Output the (X, Y) coordinate of the center of the cell containing the given text.  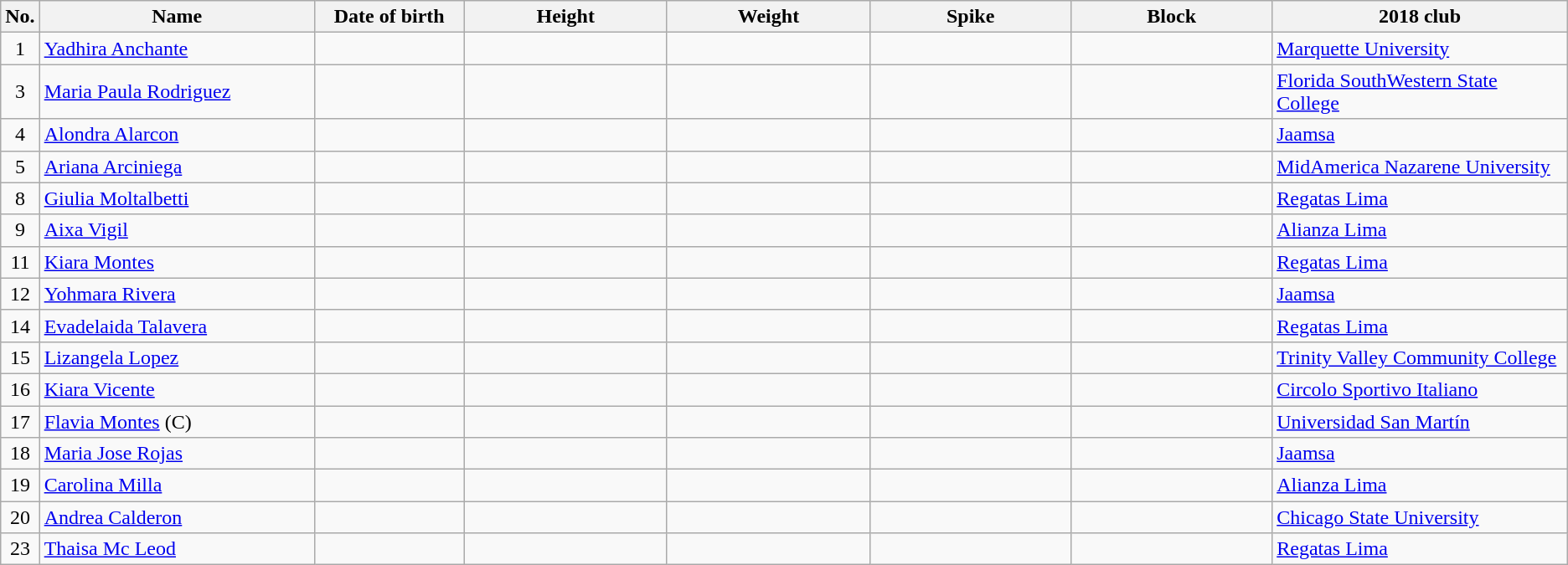
Yohmara Rivera (177, 294)
Thaisa Mc Leod (177, 549)
16 (20, 389)
MidAmerica Nazarene University (1421, 167)
15 (20, 357)
Block (1172, 17)
Kiara Montes (177, 262)
17 (20, 421)
Yadhira Anchante (177, 49)
Spike (971, 17)
1 (20, 49)
20 (20, 517)
Lizangela Lopez (177, 357)
23 (20, 549)
Andrea Calderon (177, 517)
2018 club (1421, 17)
Circolo Sportivo Italiano (1421, 389)
Carolina Milla (177, 485)
Universidad San Martín (1421, 421)
Weight (769, 17)
Name (177, 17)
Giulia Moltalbetti (177, 198)
Evadelaida Talavera (177, 326)
No. (20, 17)
3 (20, 92)
4 (20, 135)
Trinity Valley Community College (1421, 357)
9 (20, 230)
8 (20, 198)
14 (20, 326)
Ariana Arciniega (177, 167)
Maria Jose Rojas (177, 454)
Marquette University (1421, 49)
Kiara Vicente (177, 389)
Date of birth (389, 17)
12 (20, 294)
5 (20, 167)
Aixa Vigil (177, 230)
Height (565, 17)
Alondra Alarcon (177, 135)
Florida SouthWestern State College (1421, 92)
Chicago State University (1421, 517)
Flavia Montes (C) (177, 421)
18 (20, 454)
11 (20, 262)
19 (20, 485)
Maria Paula Rodriguez (177, 92)
